Return (X, Y) of the center of cell containing provided text 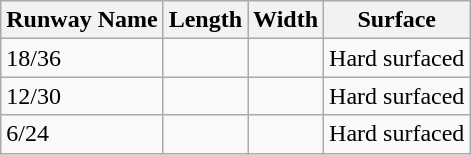
12/30 (82, 96)
Runway Name (82, 20)
6/24 (82, 134)
Width (286, 20)
18/36 (82, 58)
Surface (397, 20)
Length (205, 20)
